From the cell containing the given text, extract its center point as (x, y) coordinate. 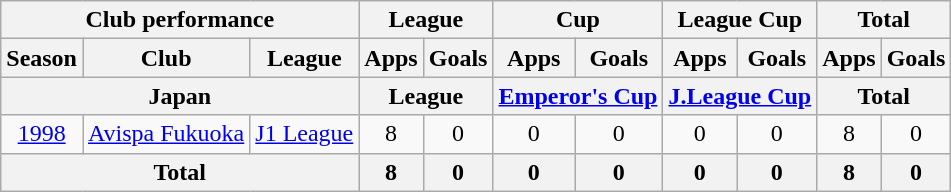
Japan (180, 96)
Cup (578, 20)
Club performance (180, 20)
Emperor's Cup (578, 96)
J.League Cup (740, 96)
Season (42, 58)
J1 League (304, 134)
Club (166, 58)
Avispa Fukuoka (166, 134)
1998 (42, 134)
League Cup (740, 20)
